From the cell containing the given text, extract its center point as (x, y) coordinate. 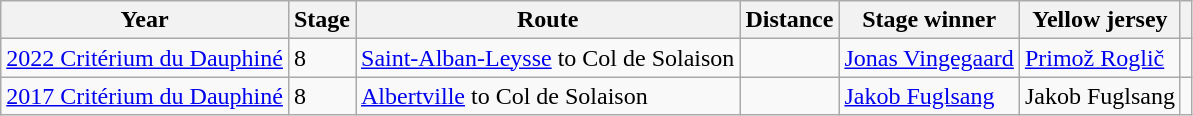
Yellow jersey (1100, 20)
Primož Roglič (1100, 58)
Saint-Alban-Leysse to Col de Solaison (548, 58)
2017 Critérium du Dauphiné (145, 96)
Albertville to Col de Solaison (548, 96)
Jonas Vingegaard (929, 58)
Stage winner (929, 20)
Route (548, 20)
Year (145, 20)
2022 Critérium du Dauphiné (145, 58)
Distance (790, 20)
Stage (322, 20)
